Determine the [x, y] coordinate at the center of the cell enclosing the given text.  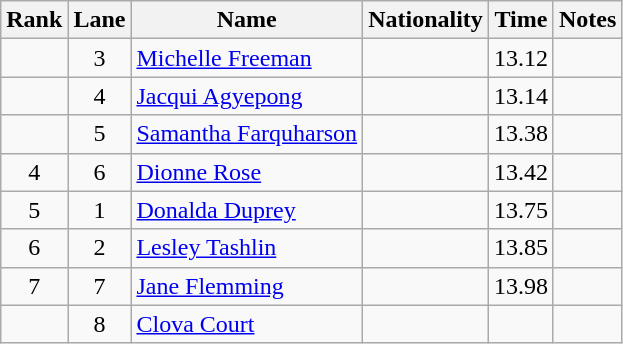
13.75 [520, 210]
Clova Court [247, 324]
13.42 [520, 172]
13.85 [520, 248]
13.14 [520, 96]
Lesley Tashlin [247, 248]
2 [100, 248]
Name [247, 20]
13.98 [520, 286]
Time [520, 20]
Notes [587, 20]
Jane Flemming [247, 286]
Donalda Duprey [247, 210]
8 [100, 324]
13.38 [520, 134]
Lane [100, 20]
Nationality [426, 20]
Michelle Freeman [247, 58]
Jacqui Agyepong [247, 96]
Samantha Farquharson [247, 134]
1 [100, 210]
3 [100, 58]
13.12 [520, 58]
Dionne Rose [247, 172]
Rank [34, 20]
